Return (x, y) of the center of cell containing provided text 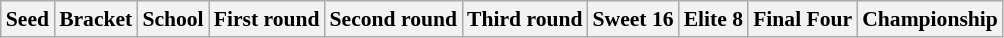
Sweet 16 (634, 19)
Second round (394, 19)
Championship (930, 19)
Elite 8 (714, 19)
Bracket (96, 19)
Seed (28, 19)
Final Four (802, 19)
Third round (525, 19)
School (172, 19)
First round (267, 19)
